Determine the [x, y] coordinate at the center of the cell enclosing the given text.  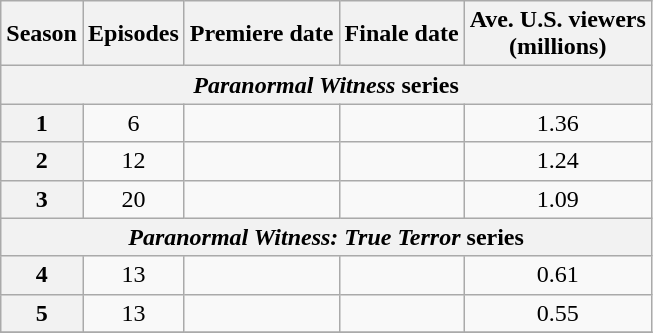
Paranormal Witness series [326, 85]
6 [133, 123]
Season [42, 34]
1.09 [558, 199]
0.61 [558, 275]
12 [133, 161]
3 [42, 199]
1.36 [558, 123]
4 [42, 275]
Episodes [133, 34]
Paranormal Witness: True Terror series [326, 237]
Premiere date [262, 34]
0.55 [558, 313]
20 [133, 199]
1 [42, 123]
Ave. U.S. viewers(millions) [558, 34]
Finale date [402, 34]
2 [42, 161]
1.24 [558, 161]
5 [42, 313]
